Scan for the cell matching the given text and deliver its (x, y) coordinate at center. 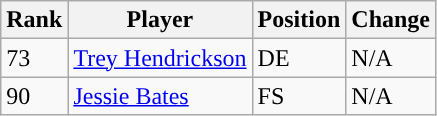
Player (160, 20)
FS (299, 96)
Trey Hendrickson (160, 58)
Jessie Bates (160, 96)
Rank (34, 20)
Position (299, 20)
73 (34, 58)
Change (391, 20)
DE (299, 58)
90 (34, 96)
